Return (X, Y) of the center of cell containing provided text 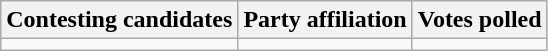
Contesting candidates (120, 20)
Party affiliation (325, 20)
Votes polled (480, 20)
